For the text-containing cell, return its midpoint in [X, Y] coordinate format. 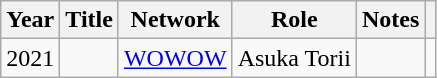
Title [90, 20]
Year [30, 20]
Notes [390, 20]
Network [175, 20]
Role [294, 20]
2021 [30, 58]
WOWOW [175, 58]
Asuka Torii [294, 58]
